Detect which cell encompasses the target text, then output its [X, Y] center coordinate. 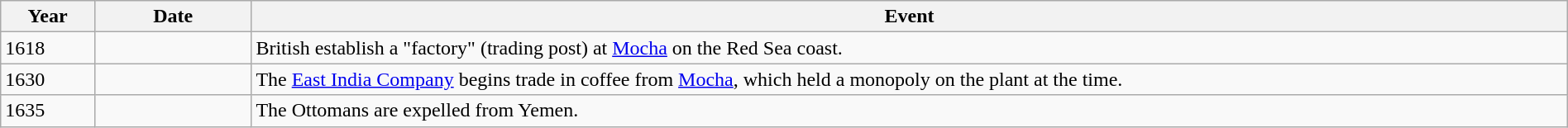
The Ottomans are expelled from Yemen. [910, 111]
The East India Company begins trade in coffee from Mocha, which held a monopoly on the plant at the time. [910, 79]
Date [172, 17]
Year [48, 17]
1618 [48, 48]
1630 [48, 79]
Event [910, 17]
1635 [48, 111]
British establish a "factory" (trading post) at Mocha on the Red Sea coast. [910, 48]
